From the cell containing the given text, extract its center point as (X, Y) coordinate. 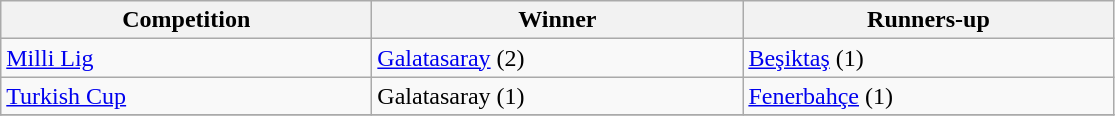
Competition (186, 20)
Beşiktaş (1) (928, 58)
Fenerbahçe (1) (928, 96)
Galatasaray (2) (558, 58)
Turkish Cup (186, 96)
Winner (558, 20)
Galatasaray (1) (558, 96)
Runners-up (928, 20)
Milli Lig (186, 58)
